Scan for the cell matching the given text and deliver its [X, Y] coordinate at center. 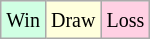
Loss [126, 20]
Draw [72, 20]
Win [24, 20]
